Capture the cell that displays the provided text and extract its (x, y) central coordinate. 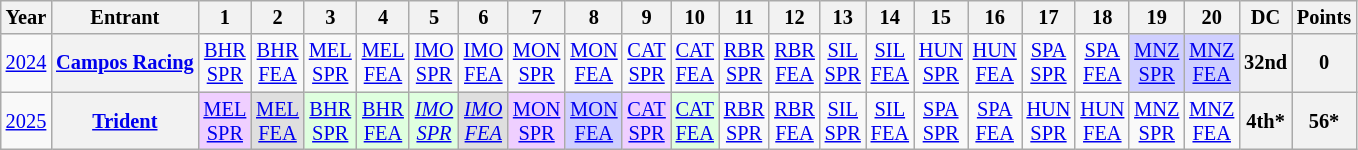
14 (890, 17)
0 (1324, 63)
Trident (124, 121)
7 (536, 17)
1 (224, 17)
18 (1102, 17)
DC (1266, 17)
12 (794, 17)
Points (1324, 17)
17 (1049, 17)
4th* (1266, 121)
3 (330, 17)
8 (594, 17)
56* (1324, 121)
5 (434, 17)
Campos Racing (124, 63)
2 (278, 17)
2025 (26, 121)
2024 (26, 63)
16 (995, 17)
13 (843, 17)
Entrant (124, 17)
Year (26, 17)
9 (646, 17)
32nd (1266, 63)
15 (941, 17)
19 (1156, 17)
6 (484, 17)
11 (744, 17)
20 (1212, 17)
10 (695, 17)
4 (384, 17)
